For the text-containing cell, return its midpoint in (x, y) coordinate format. 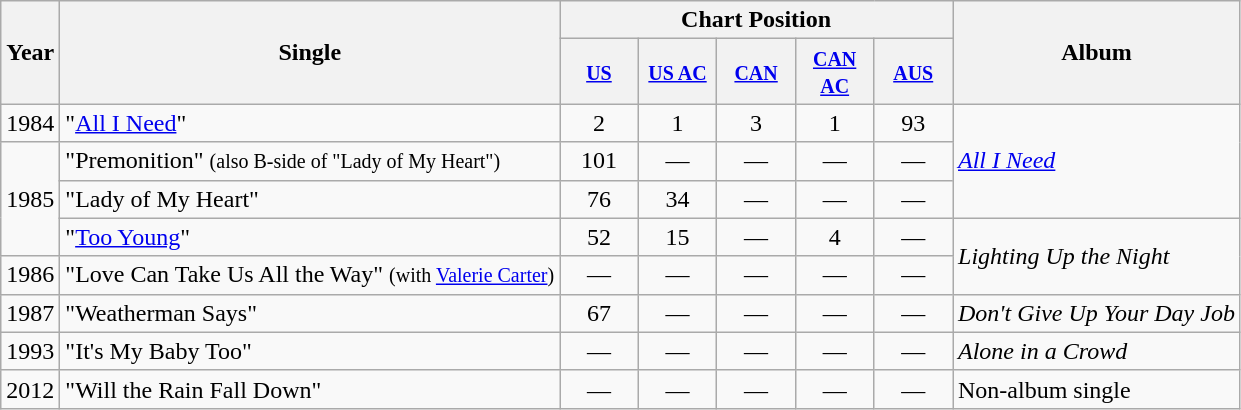
"Weatherman Says" (310, 313)
2012 (30, 389)
76 (600, 199)
"Lady of My Heart" (310, 199)
Alone in a Crowd (1096, 351)
67 (600, 313)
"All I Need" (310, 123)
"It's My Baby Too" (310, 351)
101 (600, 161)
1985 (30, 199)
3 (756, 123)
93 (914, 123)
1987 (30, 313)
"Premonition" (also B-side of "Lady of My Heart") (310, 161)
Don't Give Up Your Day Job (1096, 313)
"Will the Rain Fall Down" (310, 389)
2 (600, 123)
52 (600, 237)
Album (1096, 52)
1984 (30, 123)
Chart Position (756, 20)
1993 (30, 351)
Lighting Up the Night (1096, 256)
US (600, 72)
Year (30, 52)
All I Need (1096, 161)
4 (834, 237)
Single (310, 52)
15 (678, 237)
"Love Can Take Us All the Way" (with Valerie Carter) (310, 275)
Non-album single (1096, 389)
"Too Young" (310, 237)
1986 (30, 275)
AUS (914, 72)
CAN (756, 72)
34 (678, 199)
CAN AC (834, 72)
US AC (678, 72)
